Output the (X, Y) coordinate of the center of the cell containing the given text.  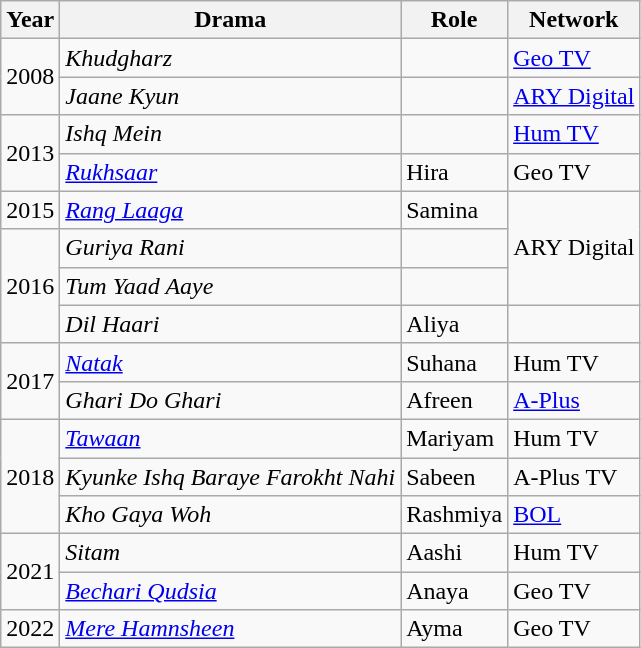
Guriya Rani (230, 248)
Hira (454, 172)
Kyunke Ishq Baraye Farokht Nahi (230, 477)
Ayma (454, 629)
2021 (30, 572)
2017 (30, 381)
Mariyam (454, 438)
Bechari Qudsia (230, 591)
A-Plus TV (574, 477)
2016 (30, 286)
Aliya (454, 324)
Afreen (454, 400)
Drama (230, 20)
2018 (30, 476)
Tum Yaad Aaye (230, 286)
Samina (454, 210)
Year (30, 20)
2013 (30, 153)
Kho Gaya Woh (230, 515)
Rashmiya (454, 515)
Ghari Do Ghari (230, 400)
Rang Laaga (230, 210)
Sitam (230, 553)
Natak (230, 362)
2022 (30, 629)
Anaya (454, 591)
A-Plus (574, 400)
Mere Hamnsheen (230, 629)
Sabeen (454, 477)
Rukhsaar (230, 172)
Ishq Mein (230, 134)
Jaane Kyun (230, 96)
2008 (30, 77)
Role (454, 20)
Tawaan (230, 438)
BOL (574, 515)
Dil Haari (230, 324)
Aashi (454, 553)
Suhana (454, 362)
2015 (30, 210)
Khudgharz (230, 58)
Network (574, 20)
